Return the (X, Y) coordinate for the center point of the cell that contains the specified text.  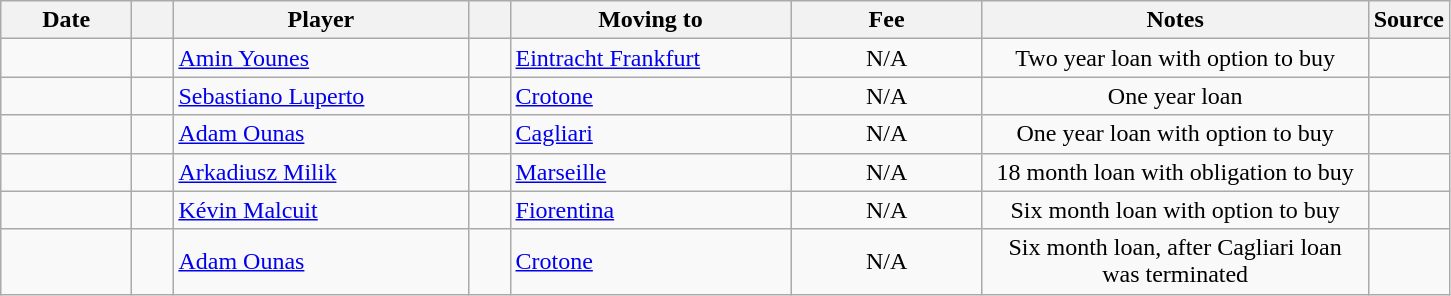
One year loan with option to buy (1175, 134)
Kévin Malcuit (321, 210)
Amin Younes (321, 58)
Two year loan with option to buy (1175, 58)
Fiorentina (650, 210)
Sebastiano Luperto (321, 96)
Notes (1175, 20)
Fee (886, 20)
One year loan (1175, 96)
Arkadiusz Milik (321, 172)
Moving to (650, 20)
Marseille (650, 172)
Six month loan, after Cagliari loan was terminated (1175, 262)
Source (1408, 20)
Eintracht Frankfurt (650, 58)
18 month loan with obligation to buy (1175, 172)
Player (321, 20)
Six month loan with option to buy (1175, 210)
Date (66, 20)
Cagliari (650, 134)
